Search for the cell housing the specified text and yield its (x, y) center coordinate. 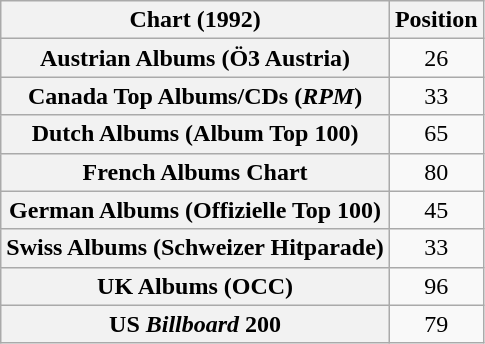
80 (436, 172)
Canada Top Albums/CDs (RPM) (196, 96)
26 (436, 58)
Swiss Albums (Schweizer Hitparade) (196, 248)
German Albums (Offizielle Top 100) (196, 210)
Austrian Albums (Ö3 Austria) (196, 58)
65 (436, 134)
96 (436, 286)
45 (436, 210)
French Albums Chart (196, 172)
79 (436, 324)
US Billboard 200 (196, 324)
Dutch Albums (Album Top 100) (196, 134)
Position (436, 20)
UK Albums (OCC) (196, 286)
Chart (1992) (196, 20)
